Return (x, y) of the center of cell containing provided text 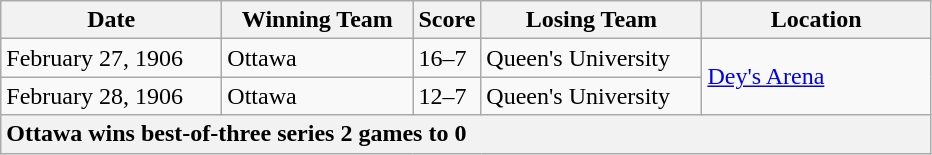
12–7 (447, 96)
Date (112, 20)
Ottawa wins best-of-three series 2 games to 0 (466, 134)
Location (816, 20)
Winning Team (318, 20)
February 28, 1906 (112, 96)
Losing Team (592, 20)
February 27, 1906 (112, 58)
Score (447, 20)
16–7 (447, 58)
Dey's Arena (816, 77)
